Return (X, Y) of the center of cell containing provided text 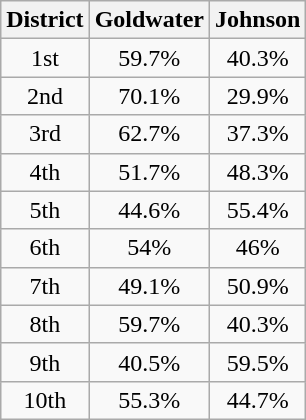
9th (45, 362)
49.1% (149, 286)
4th (45, 172)
37.3% (257, 134)
5th (45, 210)
55.4% (257, 210)
50.9% (257, 286)
62.7% (149, 134)
70.1% (149, 96)
District (45, 20)
46% (257, 248)
54% (149, 248)
44.6% (149, 210)
Johnson (257, 20)
6th (45, 248)
51.7% (149, 172)
55.3% (149, 400)
59.5% (257, 362)
Goldwater (149, 20)
2nd (45, 96)
10th (45, 400)
3rd (45, 134)
8th (45, 324)
44.7% (257, 400)
1st (45, 58)
40.5% (149, 362)
48.3% (257, 172)
29.9% (257, 96)
7th (45, 286)
